From the cell containing the given text, extract its center point as (x, y) coordinate. 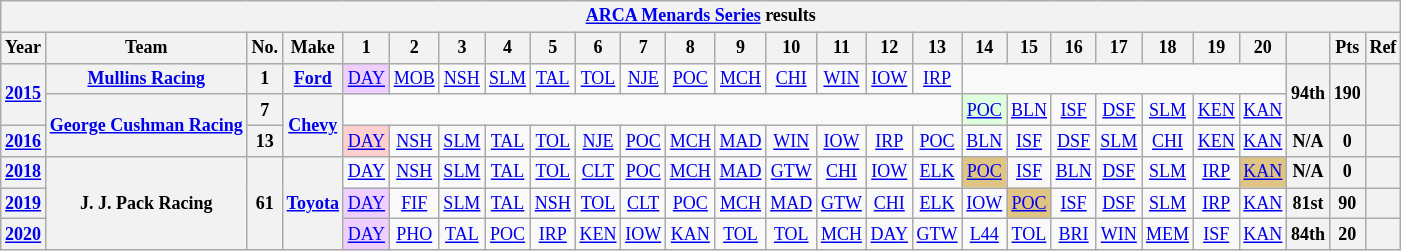
FIF (414, 204)
Pts (1347, 48)
14 (984, 48)
19 (1216, 48)
3 (462, 48)
BRI (1074, 234)
18 (1168, 48)
4 (508, 48)
J. J. Pack Racing (146, 204)
94th (1308, 94)
17 (1119, 48)
16 (1074, 48)
MEM (1168, 234)
L44 (984, 234)
2018 (24, 172)
No. (264, 48)
12 (889, 48)
George Cushman Racing (146, 125)
11 (842, 48)
5 (552, 48)
PHO (414, 234)
2015 (24, 94)
Make (312, 48)
Team (146, 48)
90 (1347, 204)
81st (1308, 204)
8 (690, 48)
Ref (1383, 48)
10 (792, 48)
2019 (24, 204)
6 (598, 48)
Ford (312, 78)
Chevy (312, 125)
2 (414, 48)
190 (1347, 94)
Toyota (312, 204)
MOB (414, 78)
2020 (24, 234)
Mullins Racing (146, 78)
15 (1030, 48)
Year (24, 48)
84th (1308, 234)
2016 (24, 140)
61 (264, 204)
9 (740, 48)
ARCA Menards Series results (701, 16)
